Return (X, Y) of the center of cell containing provided text 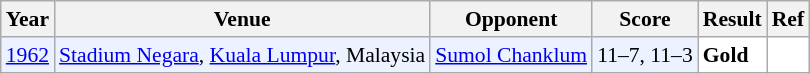
Sumol Chanklum (511, 55)
Stadium Negara, Kuala Lumpur, Malaysia (242, 55)
Ref (788, 19)
Result (732, 19)
Score (645, 19)
Gold (732, 55)
1962 (28, 55)
Venue (242, 19)
Year (28, 19)
Opponent (511, 19)
11–7, 11–3 (645, 55)
